Pinpoint the cell where the given text exists, returning its (X, Y) midpoint coordinate. 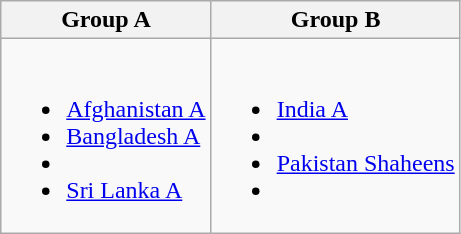
India A Pakistan Shaheens (336, 136)
Afghanistan A Bangladesh A Sri Lanka A (106, 136)
Group B (336, 20)
Group A (106, 20)
